Return the [X, Y] coordinate for the center point of the cell that contains the specified text.  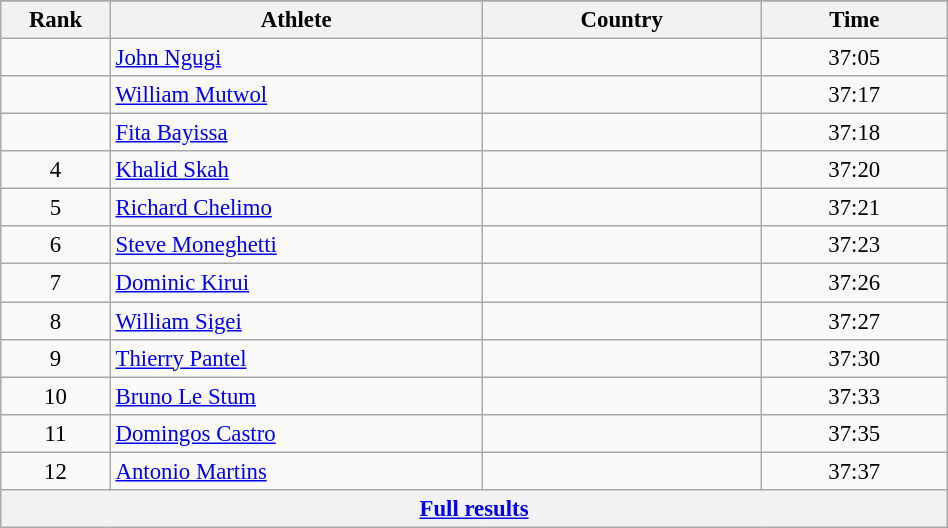
37:27 [854, 321]
37:30 [854, 358]
37:23 [854, 245]
37:33 [854, 396]
Antonio Martins [296, 471]
Khalid Skah [296, 170]
Country [622, 20]
Time [854, 20]
37:37 [854, 471]
Dominic Kirui [296, 283]
Thierry Pantel [296, 358]
10 [56, 396]
37:26 [854, 283]
John Ngugi [296, 58]
8 [56, 321]
37:21 [854, 208]
37:18 [854, 133]
Fita Bayissa [296, 133]
12 [56, 471]
11 [56, 433]
Full results [474, 509]
5 [56, 208]
37:20 [854, 170]
Athlete [296, 20]
William Sigei [296, 321]
Domingos Castro [296, 433]
William Mutwol [296, 95]
37:35 [854, 433]
9 [56, 358]
7 [56, 283]
Bruno Le Stum [296, 396]
Richard Chelimo [296, 208]
6 [56, 245]
4 [56, 170]
Rank [56, 20]
37:17 [854, 95]
37:05 [854, 58]
Steve Moneghetti [296, 245]
